Search for the cell housing the specified text and yield its [x, y] center coordinate. 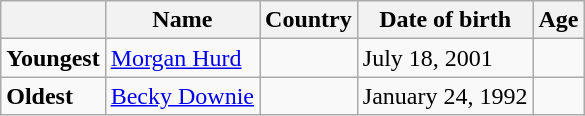
Oldest [53, 96]
Youngest [53, 58]
Morgan Hurd [182, 58]
Date of birth [445, 20]
January 24, 1992 [445, 96]
Name [182, 20]
Age [558, 20]
Becky Downie [182, 96]
July 18, 2001 [445, 58]
Country [309, 20]
